Locate the cell with the specified text and output its [X, Y] center coordinate. 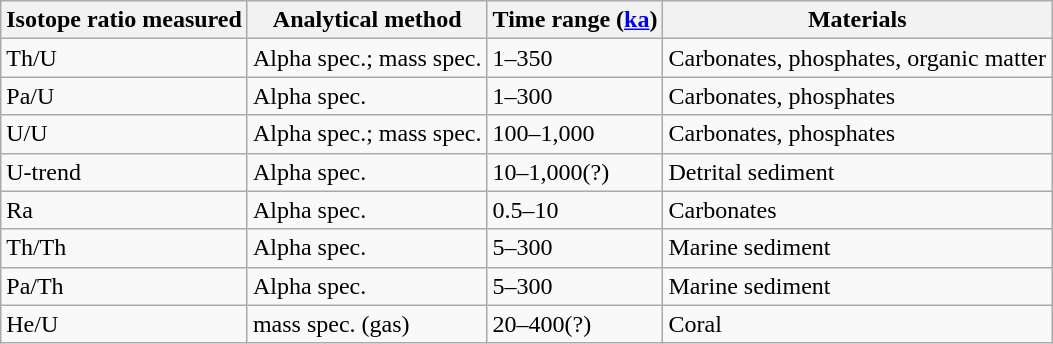
U/U [124, 134]
Th/Th [124, 248]
Carbonates, phosphates, organic matter [858, 58]
1–300 [575, 96]
U-trend [124, 172]
10–1,000(?) [575, 172]
100–1,000 [575, 134]
Analytical method [367, 20]
Ra [124, 210]
0.5–10 [575, 210]
Pa/U [124, 96]
Carbonates [858, 210]
Th/U [124, 58]
He/U [124, 324]
1–350 [575, 58]
Time range (ka) [575, 20]
Pa/Th [124, 286]
mass spec. (gas) [367, 324]
Isotope ratio measured [124, 20]
20–400(?) [575, 324]
Coral [858, 324]
Detrital sediment [858, 172]
Materials [858, 20]
